Locate the cell with the specified text and output its (X, Y) center coordinate. 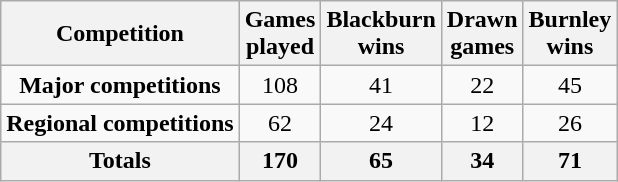
108 (280, 85)
24 (381, 123)
45 (570, 85)
Competition (120, 34)
71 (570, 161)
Major competitions (120, 85)
Totals (120, 161)
Burnleywins (570, 34)
Games played (280, 34)
Drawn games (482, 34)
62 (280, 123)
41 (381, 85)
Regional competitions (120, 123)
12 (482, 123)
34 (482, 161)
170 (280, 161)
22 (482, 85)
Blackburn wins (381, 34)
65 (381, 161)
26 (570, 123)
